Locate the cell with the specified text and output its (X, Y) center coordinate. 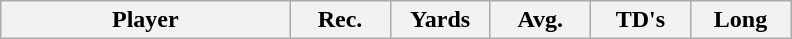
TD's (640, 20)
Long (740, 20)
Yards (440, 20)
Player (146, 20)
Rec. (340, 20)
Avg. (540, 20)
